Return the [x, y] coordinate for the center point of the cell that contains the specified text.  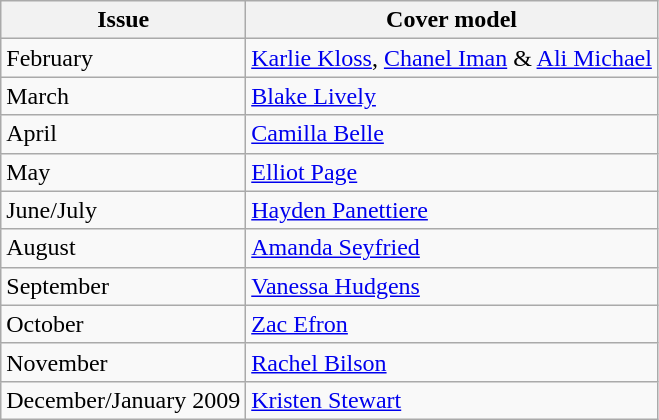
Zac Efron [452, 324]
April [124, 134]
Karlie Kloss, Chanel Iman & Ali Michael [452, 58]
Issue [124, 20]
December/January 2009 [124, 400]
June/July [124, 210]
November [124, 362]
Hayden Panettiere [452, 210]
May [124, 172]
March [124, 96]
Amanda Seyfried [452, 248]
September [124, 286]
February [124, 58]
Cover model [452, 20]
Elliot Page [452, 172]
Blake Lively [452, 96]
Kristen Stewart [452, 400]
Rachel Bilson [452, 362]
October [124, 324]
Vanessa Hudgens [452, 286]
Camilla Belle [452, 134]
August [124, 248]
